Determine the (X, Y) coordinate at the center of the cell enclosing the given text.  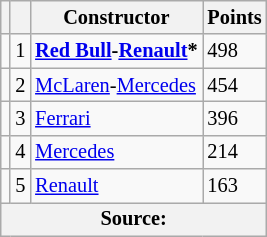
396 (235, 118)
Constructor (116, 17)
214 (235, 152)
454 (235, 85)
4 (20, 152)
163 (235, 186)
Red Bull-Renault* (116, 51)
Mercedes (116, 152)
2 (20, 85)
Ferrari (116, 118)
5 (20, 186)
Points (235, 17)
Renault (116, 186)
1 (20, 51)
498 (235, 51)
3 (20, 118)
Source: (134, 219)
McLaren-Mercedes (116, 85)
